Find where the given text appears and provide that cell's center as (X, Y) coordinate. 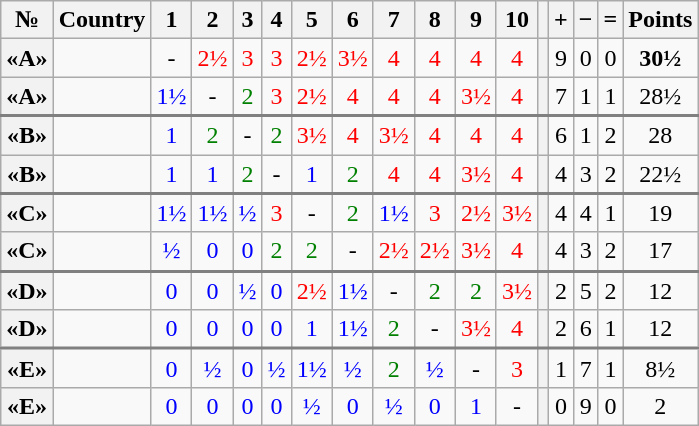
8 (434, 20)
= (610, 20)
28½ (660, 96)
+ (562, 20)
Points (660, 20)
10 (516, 20)
Country (102, 20)
28 (660, 136)
8½ (660, 368)
− (586, 20)
№ (27, 20)
22½ (660, 174)
17 (660, 252)
30½ (660, 58)
19 (660, 212)
